Extract the [x, y] coordinate from the center of the cell holding the provided text.  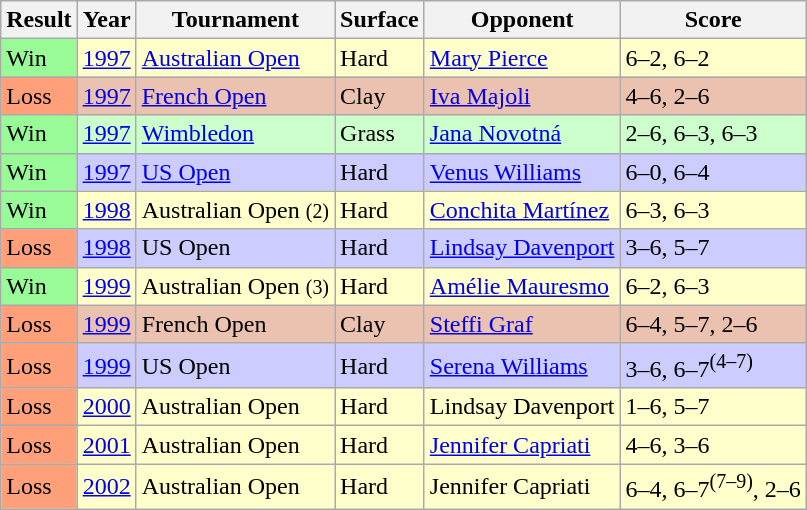
3–6, 5–7 [713, 248]
6–3, 6–3 [713, 210]
3–6, 6–7(4–7) [713, 366]
Amélie Mauresmo [522, 286]
6–2, 6–3 [713, 286]
6–0, 6–4 [713, 172]
Wimbledon [235, 134]
6–4, 5–7, 2–6 [713, 324]
2–6, 6–3, 6–3 [713, 134]
6–4, 6–7(7–9), 2–6 [713, 486]
1–6, 5–7 [713, 407]
2002 [106, 486]
Venus Williams [522, 172]
Grass [380, 134]
Year [106, 20]
Surface [380, 20]
Iva Majoli [522, 96]
Result [39, 20]
Australian Open (3) [235, 286]
Australian Open (2) [235, 210]
Serena Williams [522, 366]
Steffi Graf [522, 324]
Conchita Martínez [522, 210]
Jana Novotná [522, 134]
4–6, 3–6 [713, 445]
2001 [106, 445]
Opponent [522, 20]
4–6, 2–6 [713, 96]
6–2, 6–2 [713, 58]
2000 [106, 407]
Tournament [235, 20]
Mary Pierce [522, 58]
Score [713, 20]
